Return (x, y) of the center of cell containing provided text 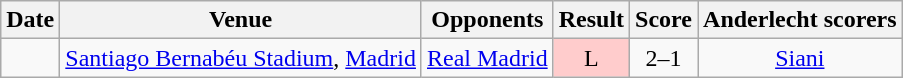
Real Madrid (487, 58)
2–1 (664, 58)
Anderlecht scorers (800, 20)
Opponents (487, 20)
Date (30, 20)
Santiago Bernabéu Stadium, Madrid (241, 58)
Score (664, 20)
L (591, 58)
Venue (241, 20)
Result (591, 20)
Siani (800, 58)
